Locate the cell with the specified text and output its [X, Y] center coordinate. 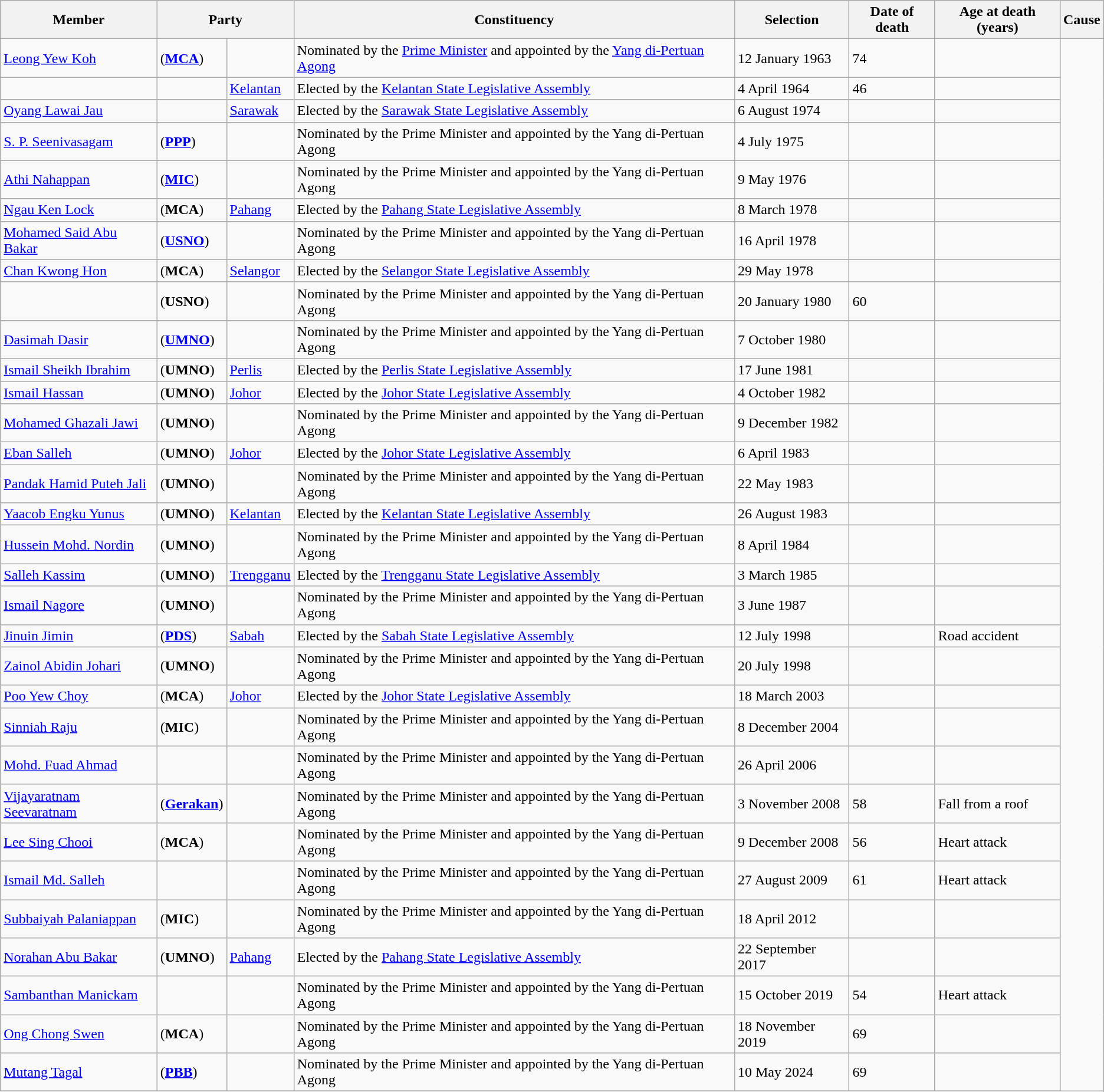
Elected by the Sabah State Legislative Assembly [514, 636]
3 June 1987 [791, 605]
Ismail Hassan [79, 392]
Pandak Hamid Puteh Jali [79, 483]
Hussein Mohd. Nordin [79, 545]
6 April 1983 [791, 453]
17 June 1981 [791, 370]
Norahan Abu Bakar [79, 958]
8 April 1984 [791, 545]
56 [892, 842]
3 March 1985 [791, 575]
Sarawak [260, 111]
Ismail Md. Salleh [79, 880]
6 August 1974 [791, 111]
S. P. Seenivasagam [79, 142]
16 April 1978 [791, 241]
Elected by the Trengganu State Legislative Assembly [514, 575]
12 July 1998 [791, 636]
Sambanthan Manickam [79, 995]
26 April 2006 [791, 765]
15 October 2019 [791, 995]
Lee Sing Chooi [79, 842]
Ismail Nagore [79, 605]
8 December 2004 [791, 726]
Mohd. Fuad Ahmad [79, 765]
Oyang Lawai Jau [79, 111]
Sabah [260, 636]
Perlis [260, 370]
18 April 2012 [791, 919]
(PDS) [192, 636]
Vijayaratnam Seevaratnam [79, 803]
Jinuin Jimin [79, 636]
4 October 1982 [791, 392]
Eban Salleh [79, 453]
Road accident [997, 636]
26 August 1983 [791, 514]
9 December 1982 [791, 423]
Poo Yew Choy [79, 696]
Mutang Tagal [79, 1072]
Ngau Ken Lock [79, 210]
Selangor [260, 271]
(PBB) [192, 1072]
29 May 1978 [791, 271]
Ismail Sheikh Ibrahim [79, 370]
Member [79, 20]
18 March 2003 [791, 696]
74 [892, 58]
Cause [1082, 20]
8 March 1978 [791, 210]
Elected by the Selangor State Legislative Assembly [514, 271]
4 July 1975 [791, 142]
Fall from a roof [997, 803]
3 November 2008 [791, 803]
18 November 2019 [791, 1034]
Dasimah Dasir [79, 340]
10 May 2024 [791, 1072]
Elected by the Sarawak State Legislative Assembly [514, 111]
Ong Chong Swen [79, 1034]
Elected by the Perlis State Legislative Assembly [514, 370]
Yaacob Engku Yunus [79, 514]
(Gerakan) [192, 803]
Mohamed Said Abu Bakar [79, 241]
20 January 1980 [791, 301]
12 January 1963 [791, 58]
54 [892, 995]
27 August 2009 [791, 880]
46 [892, 88]
Date of death [892, 20]
Athi Nahappan [79, 179]
Subbaiyah Palaniappan [79, 919]
9 May 1976 [791, 179]
9 December 2008 [791, 842]
Mohamed Ghazali Jawi [79, 423]
7 October 1980 [791, 340]
22 May 1983 [791, 483]
Selection [791, 20]
4 April 1964 [791, 88]
Constituency [514, 20]
Sinniah Raju [79, 726]
61 [892, 880]
22 September 2017 [791, 958]
(PPP) [192, 142]
60 [892, 301]
20 July 1998 [791, 666]
Leong Yew Koh [79, 58]
Party [225, 20]
Zainol Abidin Johari [79, 666]
Chan Kwong Hon [79, 271]
Trengganu [260, 575]
58 [892, 803]
Age at death (years) [997, 20]
Salleh Kassim [79, 575]
